Provide the [x, y] coordinate of the cell's center where the given text is located.  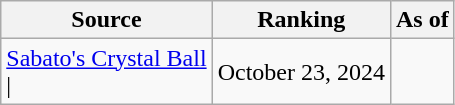
As of [422, 20]
October 23, 2024 [301, 72]
Sabato's Crystal Ball| [106, 72]
Source [106, 20]
Ranking [301, 20]
